Locate the cell with the specified text and output its (x, y) center coordinate. 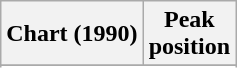
Chart (1990) (72, 34)
Peakposition (189, 34)
